From the cell containing the given text, extract its center point as [X, Y] coordinate. 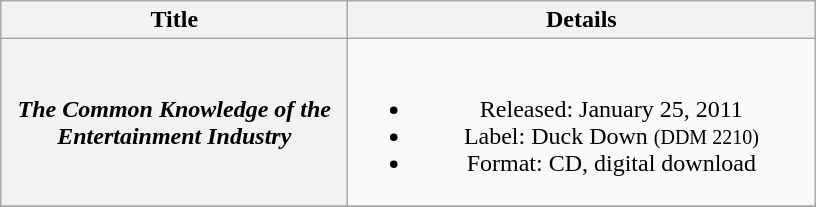
Title [174, 20]
The Common Knowledge of the Entertainment Industry [174, 122]
Details [582, 20]
Released: January 25, 2011Label: Duck Down (DDM 2210)Format: CD, digital download [582, 122]
